Capture the cell that displays the provided text and extract its [x, y] central coordinate. 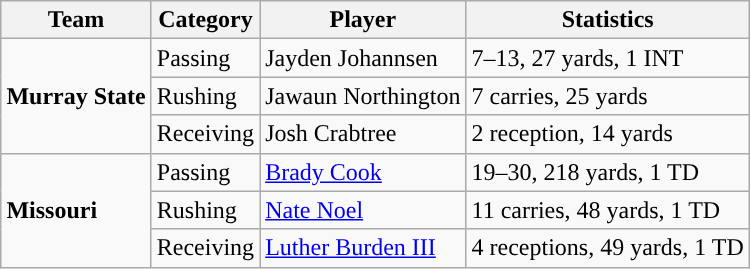
4 receptions, 49 yards, 1 TD [608, 248]
19–30, 218 yards, 1 TD [608, 172]
Missouri [76, 210]
Player [363, 20]
Josh Crabtree [363, 134]
Brady Cook [363, 172]
Nate Noel [363, 210]
Jayden Johannsen [363, 58]
Category [205, 20]
Team [76, 20]
2 reception, 14 yards [608, 134]
Jawaun Northington [363, 96]
Statistics [608, 20]
Murray State [76, 96]
Luther Burden III [363, 248]
11 carries, 48 yards, 1 TD [608, 210]
7–13, 27 yards, 1 INT [608, 58]
7 carries, 25 yards [608, 96]
